Detect which cell encompasses the target text, then output its [X, Y] center coordinate. 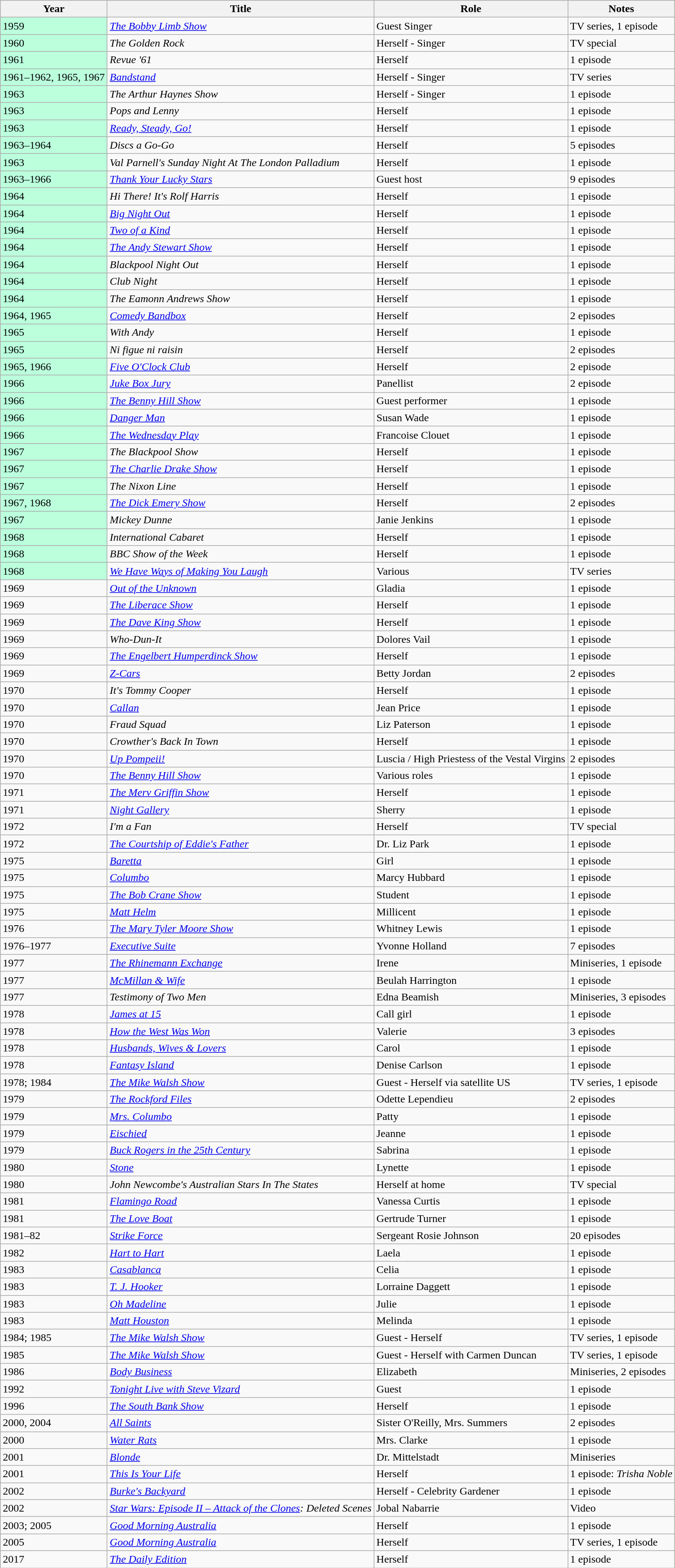
Mrs. Columbo [241, 1116]
The South Bank Show [241, 1406]
How the West Was Won [241, 1031]
Odette Lependieu [471, 1099]
Beulah Harrington [471, 980]
John Newcombe's Australian Stars In The States [241, 1184]
1959 [54, 26]
The Rhinemann Exchange [241, 963]
Gertrude Turner [471, 1218]
2003; 2005 [54, 1525]
Thank Your Lucky Stars [241, 179]
1960 [54, 43]
I'm a Fan [241, 827]
Fraud Squad [241, 724]
Lorraine Daggett [471, 1286]
The Mary Tyler Moore Show [241, 929]
Star Wars: Episode II – Attack of the Clones: Deleted Scenes [241, 1508]
1986 [54, 1372]
3 episodes [621, 1031]
It's Tommy Cooper [241, 690]
2000, 2004 [54, 1423]
1984; 1985 [54, 1338]
Danger Man [241, 418]
Crowther's Back In Town [241, 741]
Tonight Live with Steve Vizard [241, 1389]
Baretta [241, 861]
Guest performer [471, 401]
Laela [471, 1252]
Notes [621, 9]
Herself - Celebrity Gardener [471, 1491]
Stone [241, 1167]
Valerie [471, 1031]
20 episodes [621, 1235]
With Andy [241, 333]
Liz Paterson [471, 724]
Video [621, 1508]
Luscia / High Priestess of the Vestal Virgins [471, 759]
James at 15 [241, 1014]
7 episodes [621, 946]
This Is Your Life [241, 1474]
Guest Singer [471, 26]
Dolores Vail [471, 639]
Buck Rogers in the 25th Century [241, 1150]
Callan [241, 707]
Revue '61 [241, 60]
Hart to Hart [241, 1252]
Two of a Kind [241, 231]
BBC Show of the Week [241, 554]
Whitney Lewis [471, 929]
The Eamonn Andrews Show [241, 299]
Sister O'Reilly, Mrs. Summers [471, 1423]
The Rockford Files [241, 1099]
Big Night Out [241, 214]
Ni figue ni raisin [241, 350]
Z-Cars [241, 673]
Fantasy Island [241, 1065]
The Arthur Haynes Show [241, 94]
1976–1977 [54, 946]
Mrs. Clarke [471, 1440]
2005 [54, 1542]
Call girl [471, 1014]
Jeanne [471, 1133]
1964, 1965 [54, 316]
Francoise Clouet [471, 435]
1963–1966 [54, 179]
Patty [471, 1116]
Celia [471, 1269]
Guest - Herself via satellite US [471, 1082]
We Have Ways of Making You Laugh [241, 571]
The Andy Stewart Show [241, 248]
Jean Price [471, 707]
Juke Box Jury [241, 384]
Irene [471, 963]
Who-Dun-It [241, 639]
Executive Suite [241, 946]
Night Gallery [241, 810]
The Dave King Show [241, 622]
1992 [54, 1389]
1967, 1968 [54, 503]
1981–82 [54, 1235]
Susan Wade [471, 418]
McMillan & Wife [241, 980]
The Golden Rock [241, 43]
The Love Boat [241, 1218]
Up Pompeii! [241, 759]
Betty Jordan [471, 673]
Sherry [471, 810]
Dr. Liz Park [471, 844]
Body Business [241, 1372]
Girl [471, 861]
Julie [471, 1304]
The Bobby Limb Show [241, 26]
The Blackpool Show [241, 452]
Millicent [471, 912]
Vanessa Curtis [471, 1201]
Discs a Go-Go [241, 145]
1965, 1966 [54, 367]
T. J. Hooker [241, 1286]
Out of the Unknown [241, 588]
Guest host [471, 179]
Five O'Clock Club [241, 367]
Bandstand [241, 77]
Dr. Mittelstadt [471, 1457]
Year [54, 9]
Testimony of Two Men [241, 997]
1961 [54, 60]
Matt Houston [241, 1321]
Guest - Herself [471, 1338]
Burke's Backyard [241, 1491]
1985 [54, 1355]
Casablanca [241, 1269]
1982 [54, 1252]
Miniseries, 3 episodes [621, 997]
Comedy Bandbox [241, 316]
Panellist [471, 384]
Guest [471, 1389]
All Saints [241, 1423]
Carol [471, 1048]
The Charlie Drake Show [241, 469]
Miniseries [621, 1457]
5 episodes [621, 145]
Flamingo Road [241, 1201]
Blonde [241, 1457]
Lynette [471, 1167]
1976 [54, 929]
The Courtship of Eddie's Father [241, 844]
International Cabaret [241, 537]
Oh Madeline [241, 1304]
Various roles [471, 776]
Matt Helm [241, 912]
Janie Jenkins [471, 520]
Herself at home [471, 1184]
The Bob Crane Show [241, 895]
Role [471, 9]
Val Parnell's Sunday Night At The London Palladium [241, 162]
Club Night [241, 282]
Strike Force [241, 1235]
2000 [54, 1440]
Miniseries, 1 episode [621, 963]
Hi There! It's Rolf Harris [241, 196]
The Dick Emery Show [241, 503]
Sabrina [471, 1150]
1996 [54, 1406]
Various [471, 571]
The Engelbert Humperdinck Show [241, 656]
Husbands, Wives & Lovers [241, 1048]
9 episodes [621, 179]
Eischied [241, 1133]
Elizabeth [471, 1372]
Gladia [471, 588]
Guest - Herself with Carmen Duncan [471, 1355]
Melinda [471, 1321]
Columbo [241, 878]
Pops and Lenny [241, 111]
Water Rats [241, 1440]
Yvonne Holland [471, 946]
Blackpool Night Out [241, 265]
The Liberace Show [241, 605]
Student [471, 895]
The Nixon Line [241, 486]
Sergeant Rosie Johnson [471, 1235]
Title [241, 9]
Jobal Nabarrie [471, 1508]
Edna Beamish [471, 997]
1963–1964 [54, 145]
1978; 1984 [54, 1082]
Marcy Hubbard [471, 878]
Denise Carlson [471, 1065]
Ready, Steady, Go! [241, 128]
1 episode: Trisha Noble [621, 1474]
Mickey Dunne [241, 520]
The Merv Griffin Show [241, 793]
1961–1962, 1965, 1967 [54, 77]
2017 [54, 1559]
The Wednesday Play [241, 435]
The Daily Edition [241, 1559]
Miniseries, 2 episodes [621, 1372]
